Return [x, y] of the center of cell containing provided text 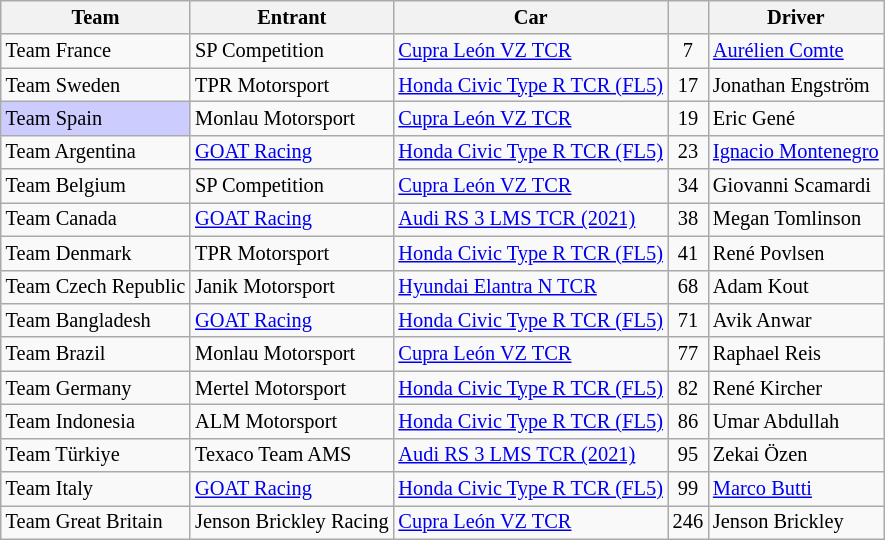
Raphael Reis [796, 354]
ALM Motorsport [292, 421]
Megan Tomlinson [796, 219]
Team Türkiye [96, 455]
Adam Kout [796, 287]
Team Spain [96, 118]
86 [688, 421]
Team Denmark [96, 253]
Team Indonesia [96, 421]
99 [688, 489]
23 [688, 152]
38 [688, 219]
41 [688, 253]
Umar Abdullah [796, 421]
95 [688, 455]
17 [688, 85]
Team Belgium [96, 186]
Car [531, 17]
Janik Motorsport [292, 287]
Hyundai Elantra N TCR [531, 287]
Mertel Motorsport [292, 388]
Team Germany [96, 388]
Team Argentina [96, 152]
Team Bangladesh [96, 320]
Team Italy [96, 489]
Jenson Brickley [796, 522]
77 [688, 354]
Team France [96, 51]
19 [688, 118]
34 [688, 186]
246 [688, 522]
Avik Anwar [796, 320]
Zekai Özen [796, 455]
Team Czech Republic [96, 287]
Marco Butti [796, 489]
Jenson Brickley Racing [292, 522]
82 [688, 388]
René Kircher [796, 388]
Driver [796, 17]
Team [96, 17]
71 [688, 320]
Team Canada [96, 219]
Giovanni Scamardi [796, 186]
René Povlsen [796, 253]
Entrant [292, 17]
68 [688, 287]
Texaco Team AMS [292, 455]
7 [688, 51]
Team Sweden [96, 85]
Jonathan Engström [796, 85]
Team Brazil [96, 354]
Ignacio Montenegro [796, 152]
Team Great Britain [96, 522]
Eric Gené [796, 118]
Aurélien Comte [796, 51]
